For the text-containing cell, return its midpoint in (x, y) coordinate format. 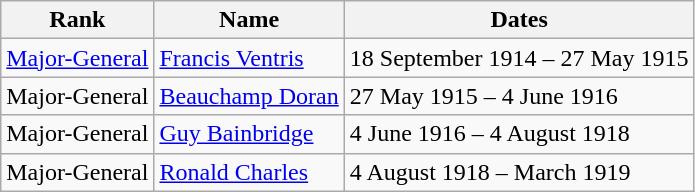
Francis Ventris (249, 58)
Guy Bainbridge (249, 134)
4 June 1916 – 4 August 1918 (519, 134)
18 September 1914 – 27 May 1915 (519, 58)
Ronald Charles (249, 172)
Name (249, 20)
Beauchamp Doran (249, 96)
27 May 1915 – 4 June 1916 (519, 96)
Rank (78, 20)
4 August 1918 – March 1919 (519, 172)
Dates (519, 20)
